Extract the [x, y] coordinate from the center of the cell holding the provided text.  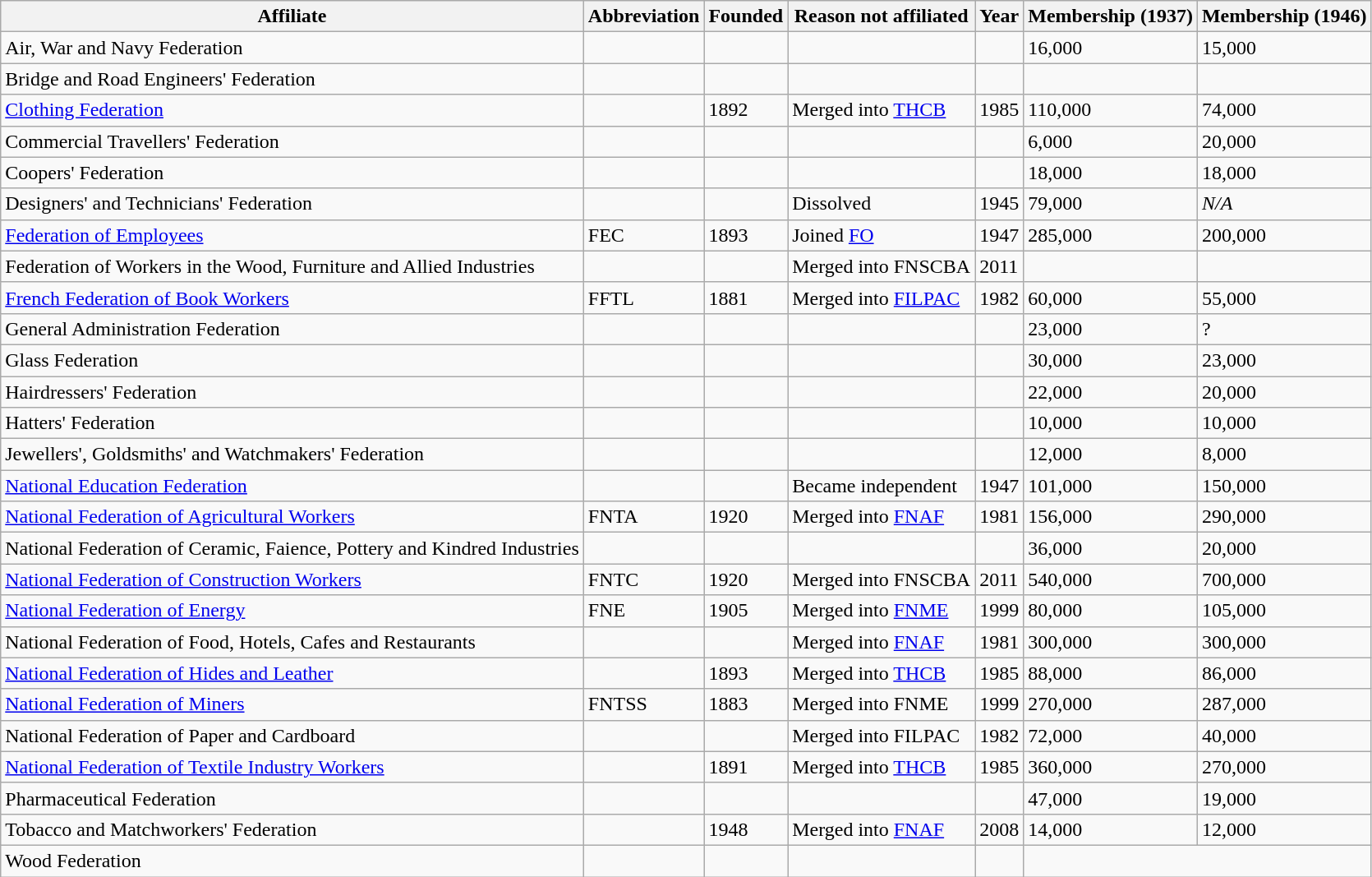
1945 [999, 204]
1892 [746, 110]
150,000 [1284, 486]
101,000 [1111, 486]
72,000 [1111, 736]
Affiliate [292, 16]
700,000 [1284, 579]
Reason not affiliated [882, 16]
79,000 [1111, 204]
55,000 [1284, 298]
40,000 [1284, 736]
National Federation of Paper and Cardboard [292, 736]
30,000 [1111, 360]
FNE [644, 611]
287,000 [1284, 704]
FNTSS [644, 704]
National Federation of Hides and Leather [292, 673]
15,000 [1284, 48]
14,000 [1111, 829]
Membership (1946) [1284, 16]
8,000 [1284, 455]
National Education Federation [292, 486]
290,000 [1284, 517]
National Federation of Food, Hotels, Cafes and Restaurants [292, 642]
36,000 [1111, 548]
86,000 [1284, 673]
General Administration Federation [292, 329]
Hatters' Federation [292, 423]
Tobacco and Matchworkers' Federation [292, 829]
National Federation of Ceramic, Faience, Pottery and Kindred Industries [292, 548]
Glass Federation [292, 360]
National Federation of Energy [292, 611]
National Federation of Agricultural Workers [292, 517]
National Federation of Construction Workers [292, 579]
Founded [746, 16]
360,000 [1111, 767]
Abbreviation [644, 16]
Air, War and Navy Federation [292, 48]
Pharmaceutical Federation [292, 798]
285,000 [1111, 235]
19,000 [1284, 798]
FNTC [644, 579]
80,000 [1111, 611]
110,000 [1111, 110]
22,000 [1111, 392]
74,000 [1284, 110]
Designers' and Technicians' Federation [292, 204]
FFTL [644, 298]
FEC [644, 235]
6,000 [1111, 141]
88,000 [1111, 673]
French Federation of Book Workers [292, 298]
2008 [999, 829]
47,000 [1111, 798]
1883 [746, 704]
1881 [746, 298]
National Federation of Miners [292, 704]
Federation of Workers in the Wood, Furniture and Allied Industries [292, 266]
60,000 [1111, 298]
? [1284, 329]
200,000 [1284, 235]
Became independent [882, 486]
Joined FO [882, 235]
156,000 [1111, 517]
Clothing Federation [292, 110]
Coopers' Federation [292, 173]
FNTA [644, 517]
Bridge and Road Engineers' Federation [292, 79]
N/A [1284, 204]
Wood Federation [292, 861]
Jewellers', Goldsmiths' and Watchmakers' Federation [292, 455]
1891 [746, 767]
540,000 [1111, 579]
Dissolved [882, 204]
1905 [746, 611]
16,000 [1111, 48]
National Federation of Textile Industry Workers [292, 767]
1948 [746, 829]
Commercial Travellers' Federation [292, 141]
Year [999, 16]
Federation of Employees [292, 235]
Membership (1937) [1111, 16]
105,000 [1284, 611]
Hairdressers' Federation [292, 392]
